Scan for the cell matching the given text and deliver its (x, y) coordinate at center. 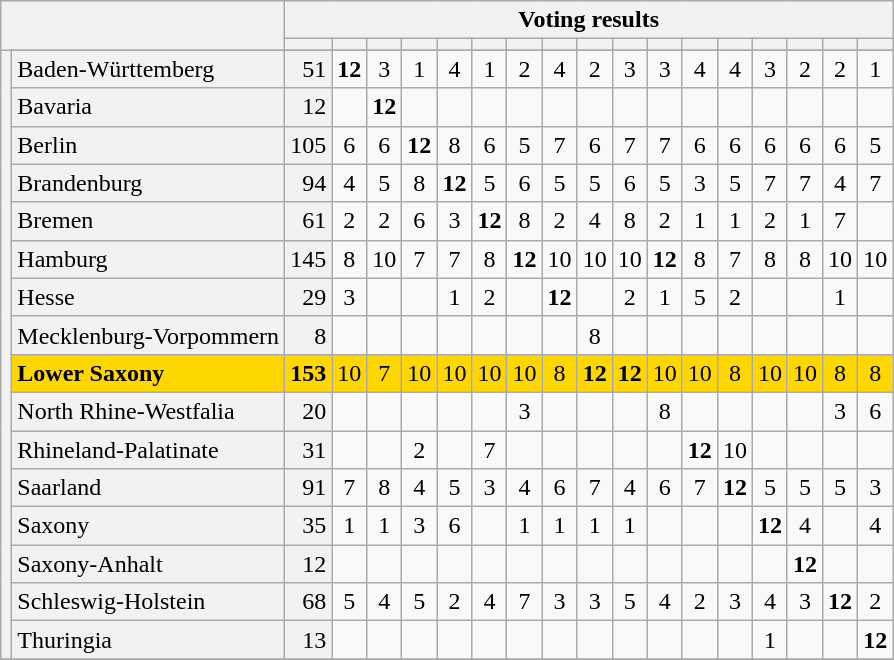
13 (308, 640)
Saarland (148, 488)
Rhineland-Palatinate (148, 449)
Baden-Württemberg (148, 69)
Thuringia (148, 640)
29 (308, 297)
Voting results (589, 20)
145 (308, 259)
105 (308, 145)
Hamburg (148, 259)
Berlin (148, 145)
20 (308, 411)
Brandenburg (148, 183)
94 (308, 183)
Lower Saxony (148, 373)
153 (308, 373)
North Rhine-Westfalia (148, 411)
35 (308, 526)
Hesse (148, 297)
Bavaria (148, 107)
68 (308, 602)
91 (308, 488)
Mecklenburg-Vorpommern (148, 335)
61 (308, 221)
Bremen (148, 221)
51 (308, 69)
Schleswig-Holstein (148, 602)
Saxony (148, 526)
31 (308, 449)
Saxony-Anhalt (148, 564)
